Determine the (x, y) coordinate at the center of the cell enclosing the given text.  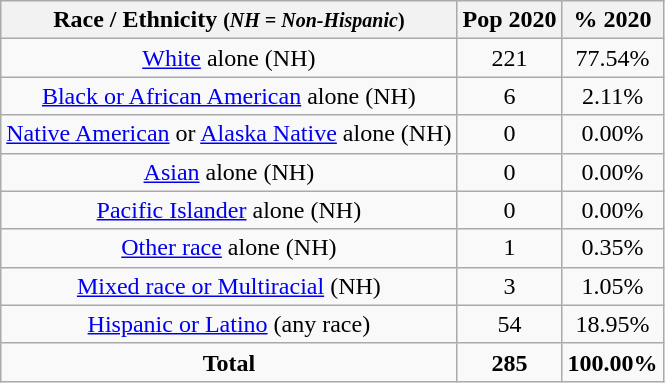
6 (510, 96)
White alone (NH) (229, 58)
1.05% (612, 286)
Hispanic or Latino (any race) (229, 324)
Other race alone (NH) (229, 248)
Asian alone (NH) (229, 172)
221 (510, 58)
% 2020 (612, 20)
1 (510, 248)
2.11% (612, 96)
Pacific Islander alone (NH) (229, 210)
3 (510, 286)
0.35% (612, 248)
Black or African American alone (NH) (229, 96)
18.95% (612, 324)
285 (510, 362)
Race / Ethnicity (NH = Non-Hispanic) (229, 20)
Mixed race or Multiracial (NH) (229, 286)
100.00% (612, 362)
54 (510, 324)
Pop 2020 (510, 20)
77.54% (612, 58)
Native American or Alaska Native alone (NH) (229, 134)
Total (229, 362)
